Extract the [x, y] coordinate from the center of the cell holding the provided text.  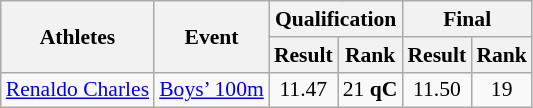
11.47 [304, 90]
11.50 [436, 90]
Final [466, 19]
Boys’ 100m [212, 90]
21 qC [370, 90]
Qualification [336, 19]
Athletes [78, 36]
Renaldo Charles [78, 90]
19 [502, 90]
Event [212, 36]
